Detect which cell encompasses the target text, then output its [X, Y] center coordinate. 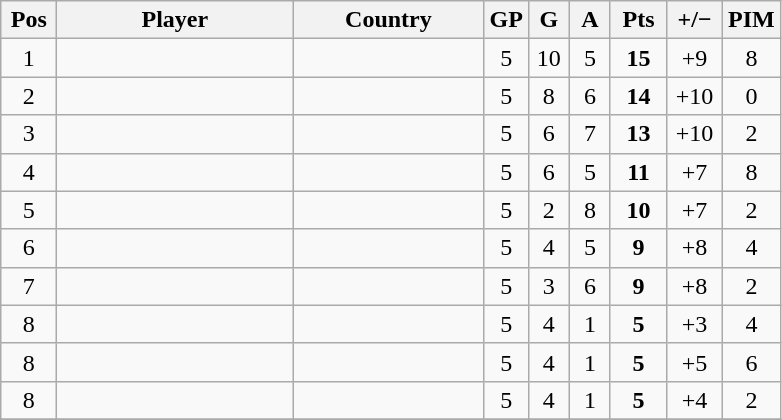
PIM [752, 20]
+/− [695, 20]
Pos [29, 20]
G [548, 20]
Country [388, 20]
+5 [695, 362]
15 [638, 58]
+3 [695, 324]
11 [638, 172]
13 [638, 134]
Player [175, 20]
+9 [695, 58]
+4 [695, 400]
0 [752, 96]
A [590, 20]
GP [506, 20]
14 [638, 96]
Pts [638, 20]
